Pinpoint the cell where the given text exists, returning its [x, y] midpoint coordinate. 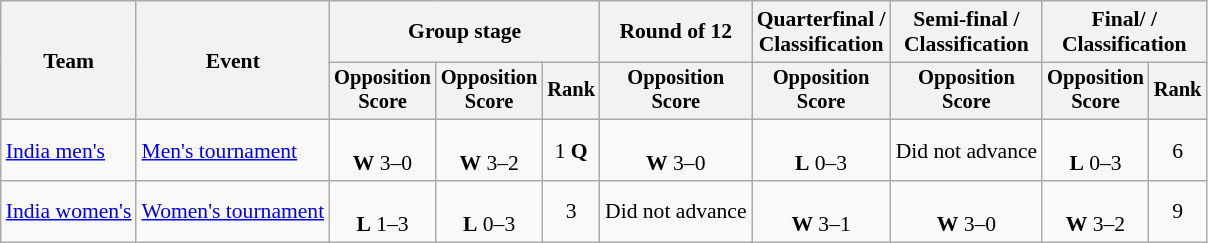
W 3–1 [822, 212]
1 Q [571, 150]
Team [69, 60]
Semi-final /Classification [967, 32]
Women's tournament [232, 212]
India women's [69, 212]
Final/ /Classification [1124, 32]
Event [232, 60]
Men's tournament [232, 150]
Round of 12 [676, 32]
6 [1178, 150]
L 1–3 [382, 212]
9 [1178, 212]
Group stage [464, 32]
Quarterfinal /Classification [822, 32]
3 [571, 212]
India men's [69, 150]
